Pinpoint the cell where the given text exists, returning its [x, y] midpoint coordinate. 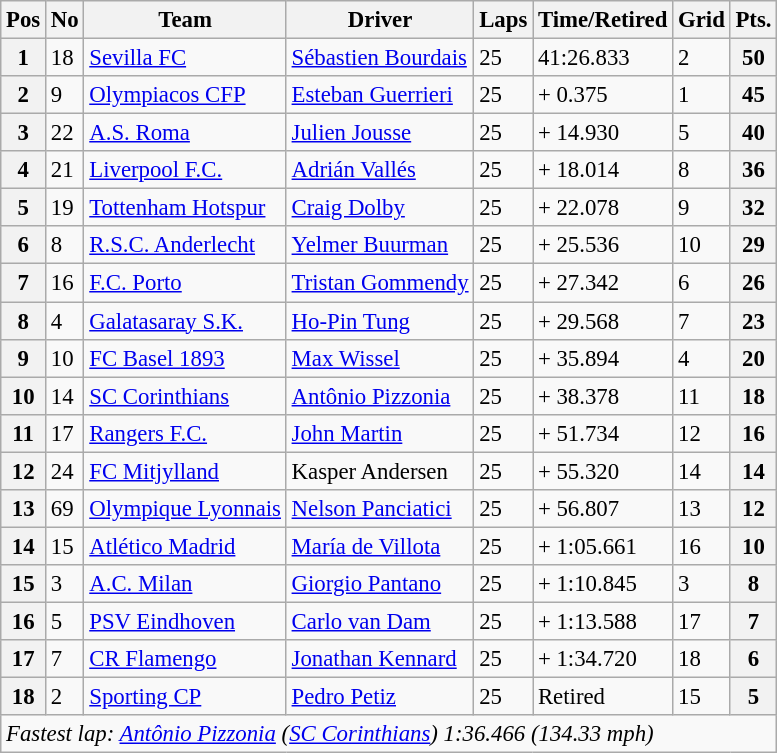
Nelson Panciatici [380, 509]
26 [754, 283]
PSV Eindhoven [185, 621]
Pos [24, 20]
+ 1:34.720 [603, 659]
R.S.C. Anderlecht [185, 245]
No [65, 20]
Julien Jousse [380, 133]
Rangers F.C. [185, 433]
Olympique Lyonnais [185, 509]
40 [754, 133]
29 [754, 245]
Jonathan Kennard [380, 659]
41:26.833 [603, 58]
Kasper Andersen [380, 471]
Time/Retired [603, 20]
69 [65, 509]
+ 1:05.661 [603, 546]
Tristan Gommendy [380, 283]
Team [185, 20]
19 [65, 208]
Laps [504, 20]
Tottenham Hotspur [185, 208]
Pedro Petiz [380, 697]
Sevilla FC [185, 58]
Olympiacos CFP [185, 95]
+ 35.894 [603, 358]
+ 22.078 [603, 208]
45 [754, 95]
Giorgio Pantano [380, 584]
23 [754, 321]
+ 51.734 [603, 433]
María de Villota [380, 546]
Sporting CP [185, 697]
Craig Dolby [380, 208]
21 [65, 170]
Esteban Guerrieri [380, 95]
Fastest lap: Antônio Pizzonia (SC Corinthians) 1:36.466 (134.33 mph) [389, 734]
Liverpool F.C. [185, 170]
Grid [702, 20]
A.S. Roma [185, 133]
John Martin [380, 433]
+ 1:10.845 [603, 584]
FC Mitjylland [185, 471]
Pts. [754, 20]
Antônio Pizzonia [380, 396]
+ 38.378 [603, 396]
+ 56.807 [603, 509]
+ 0.375 [603, 95]
+ 29.568 [603, 321]
+ 27.342 [603, 283]
+ 1:13.588 [603, 621]
A.C. Milan [185, 584]
36 [754, 170]
22 [65, 133]
Max Wissel [380, 358]
Yelmer Buurman [380, 245]
Atlético Madrid [185, 546]
Adrián Vallés [380, 170]
+ 55.320 [603, 471]
50 [754, 58]
Sébastien Bourdais [380, 58]
+ 18.014 [603, 170]
SC Corinthians [185, 396]
+ 14.930 [603, 133]
24 [65, 471]
32 [754, 208]
F.C. Porto [185, 283]
Galatasaray S.K. [185, 321]
Driver [380, 20]
Retired [603, 697]
FC Basel 1893 [185, 358]
Carlo van Dam [380, 621]
20 [754, 358]
CR Flamengo [185, 659]
+ 25.536 [603, 245]
Ho-Pin Tung [380, 321]
